Return the (x, y) coordinate for the center point of the cell that contains the specified text.  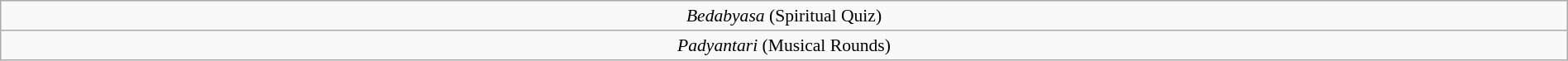
Bedabyasa (Spiritual Quiz) (784, 16)
Padyantari (Musical Rounds) (784, 45)
